Locate the cell with the specified text and output its [X, Y] center coordinate. 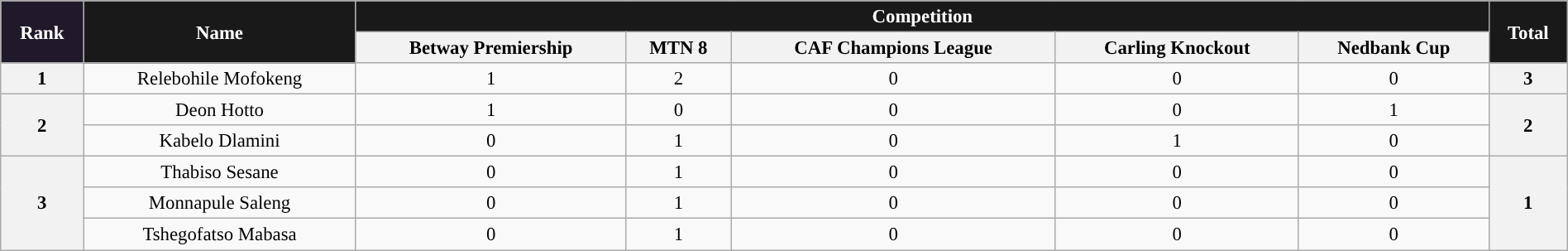
Deon Hotto [220, 110]
Thabiso Sesane [220, 172]
MTN 8 [678, 48]
Total [1528, 31]
Rank [42, 31]
Competition [922, 17]
Monnapule Saleng [220, 203]
Kabelo Dlamini [220, 141]
Nedbank Cup [1394, 48]
Tshegofatso Mabasa [220, 234]
CAF Champions League [893, 48]
Betway Premiership [491, 48]
Carling Knockout [1177, 48]
Name [220, 31]
Relebohile Mofokeng [220, 79]
